Identify which cell holds the provided text, then report its [X, Y] central coordinate. 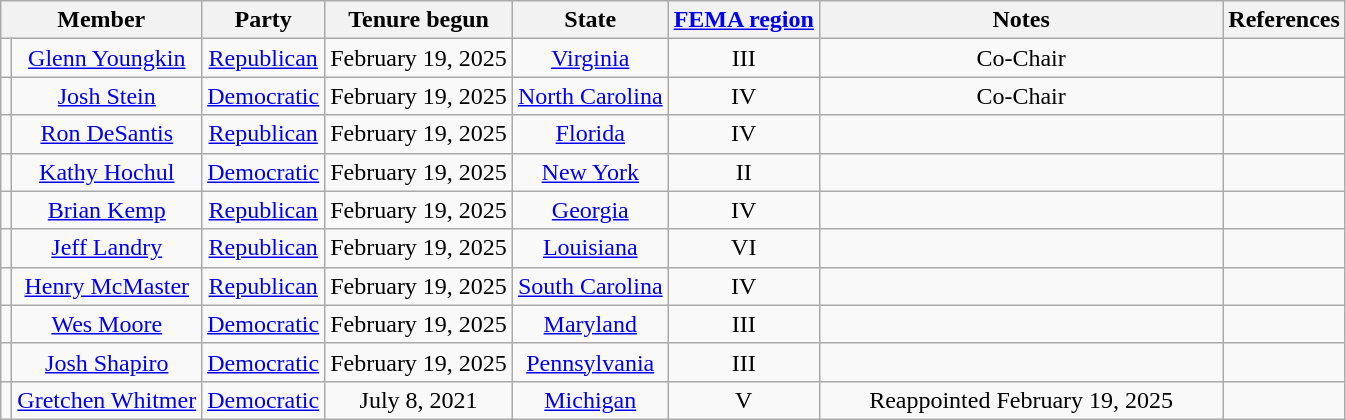
Maryland [590, 324]
Pennsylvania [590, 362]
North Carolina [590, 96]
VI [744, 248]
Ron DeSantis [107, 134]
Jeff Landry [107, 248]
Florida [590, 134]
Brian Kemp [107, 210]
South Carolina [590, 286]
Gretchen Whitmer [107, 400]
Wes Moore [107, 324]
July 8, 2021 [419, 400]
Party [264, 20]
FEMA region [744, 20]
Virginia [590, 58]
Kathy Hochul [107, 172]
State [590, 20]
V [744, 400]
Josh Stein [107, 96]
New York [590, 172]
Tenure begun [419, 20]
Notes [1020, 20]
Member [102, 20]
Georgia [590, 210]
Glenn Youngkin [107, 58]
References [1284, 20]
Louisiana [590, 248]
Josh Shapiro [107, 362]
II [744, 172]
Henry McMaster [107, 286]
Michigan [590, 400]
Reappointed February 19, 2025 [1020, 400]
